Find where the given text appears and provide that cell's center as [X, Y] coordinate. 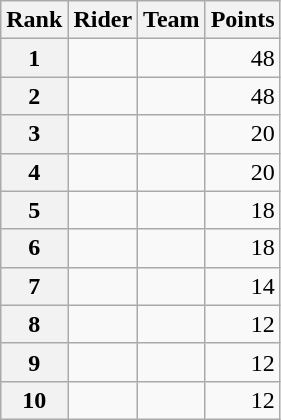
9 [34, 362]
7 [34, 286]
14 [242, 286]
6 [34, 248]
Points [242, 20]
4 [34, 172]
3 [34, 134]
Rank [34, 20]
10 [34, 400]
1 [34, 58]
Rider [103, 20]
8 [34, 324]
Team [172, 20]
2 [34, 96]
5 [34, 210]
